Output the [X, Y] coordinate of the center of the cell containing the given text.  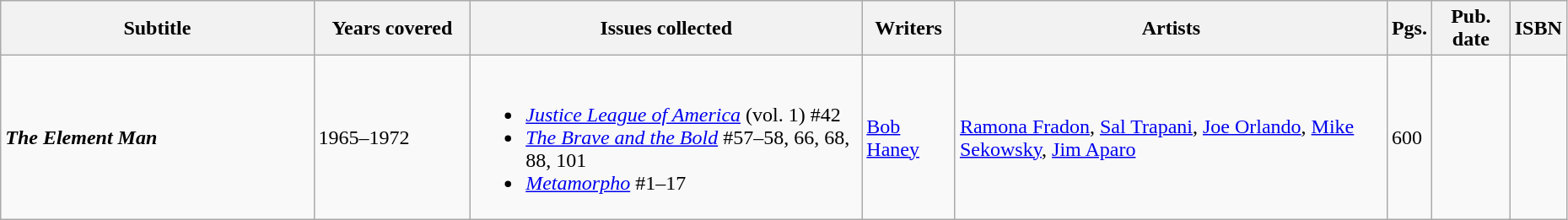
Ramona Fradon, Sal Trapani, Joe Orlando, Mike Sekowsky, Jim Aparo [1171, 137]
Bob Haney [909, 137]
Issues collected [666, 29]
ISBN [1538, 29]
Justice League of America (vol. 1) #42The Brave and the Bold #57–58, 66, 68, 88, 101Metamorpho #1–17 [666, 137]
Artists [1171, 29]
The Element Man [157, 137]
600 [1409, 137]
Years covered [392, 29]
1965–1972 [392, 137]
Pgs. [1409, 29]
Subtitle [157, 29]
Writers [909, 29]
Pub. date [1471, 29]
